Locate the cell with the specified text and output its (X, Y) center coordinate. 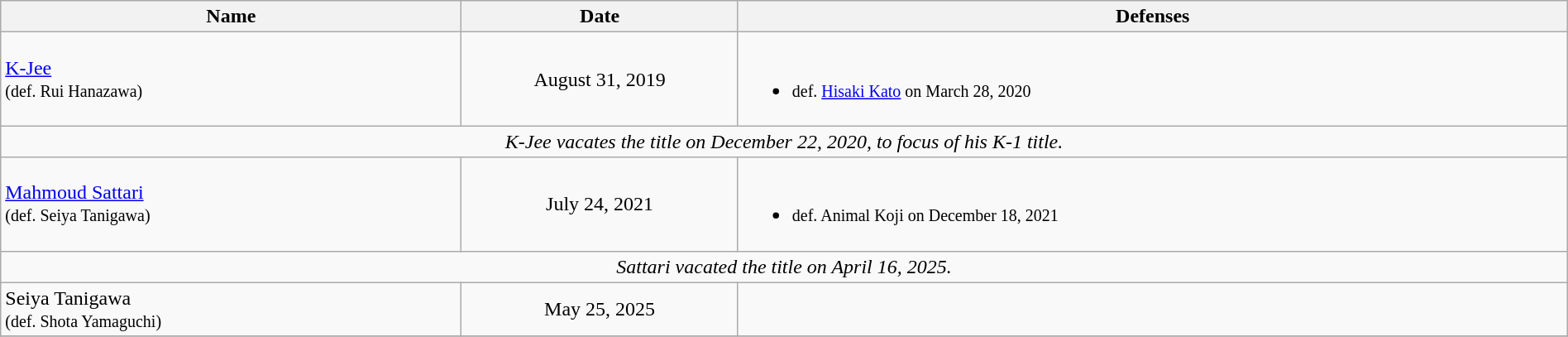
Name (232, 17)
Seiya Tanigawa (def. Shota Yamaguchi) (232, 310)
July 24, 2021 (600, 204)
K-Jee vacates the title on December 22, 2020, to focus of his K-1 title. (784, 142)
def. Hisaki Kato on March 28, 2020 (1153, 79)
August 31, 2019 (600, 79)
Mahmoud Sattari (def. Seiya Tanigawa) (232, 204)
May 25, 2025 (600, 310)
K-Jee (def. Rui Hanazawa) (232, 79)
def. Animal Koji on December 18, 2021 (1153, 204)
Defenses (1153, 17)
Date (600, 17)
Sattari vacated the title on April 16, 2025. (784, 267)
